Extract the (x, y) coordinate from the center of the cell holding the provided text.  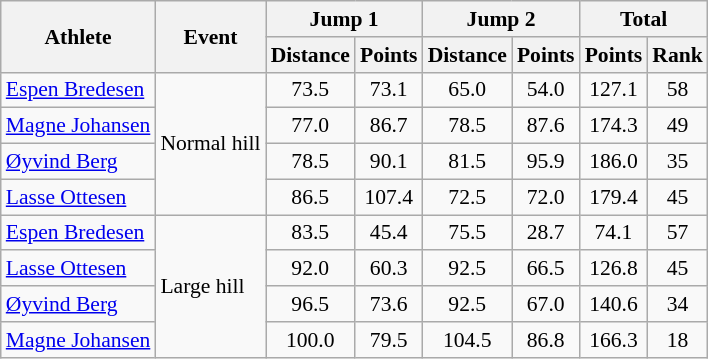
34 (678, 304)
65.0 (468, 90)
72.5 (468, 197)
83.5 (310, 233)
58 (678, 90)
75.5 (468, 233)
18 (678, 340)
86.8 (546, 340)
73.5 (310, 90)
92.0 (310, 269)
100.0 (310, 340)
73.1 (389, 90)
90.1 (389, 162)
86.5 (310, 197)
Event (210, 36)
67.0 (546, 304)
Total (644, 19)
126.8 (614, 269)
179.4 (614, 197)
73.6 (389, 304)
35 (678, 162)
140.6 (614, 304)
72.0 (546, 197)
Athlete (78, 36)
186.0 (614, 162)
104.5 (468, 340)
54.0 (546, 90)
174.3 (614, 126)
28.7 (546, 233)
66.5 (546, 269)
79.5 (389, 340)
49 (678, 126)
87.6 (546, 126)
127.1 (614, 90)
Normal hill (210, 143)
74.1 (614, 233)
86.7 (389, 126)
95.9 (546, 162)
166.3 (614, 340)
57 (678, 233)
Rank (678, 55)
96.5 (310, 304)
Jump 1 (344, 19)
81.5 (468, 162)
60.3 (389, 269)
Large hill (210, 286)
77.0 (310, 126)
Jump 2 (502, 19)
107.4 (389, 197)
45.4 (389, 233)
